Detect which cell encompasses the target text, then output its (x, y) center coordinate. 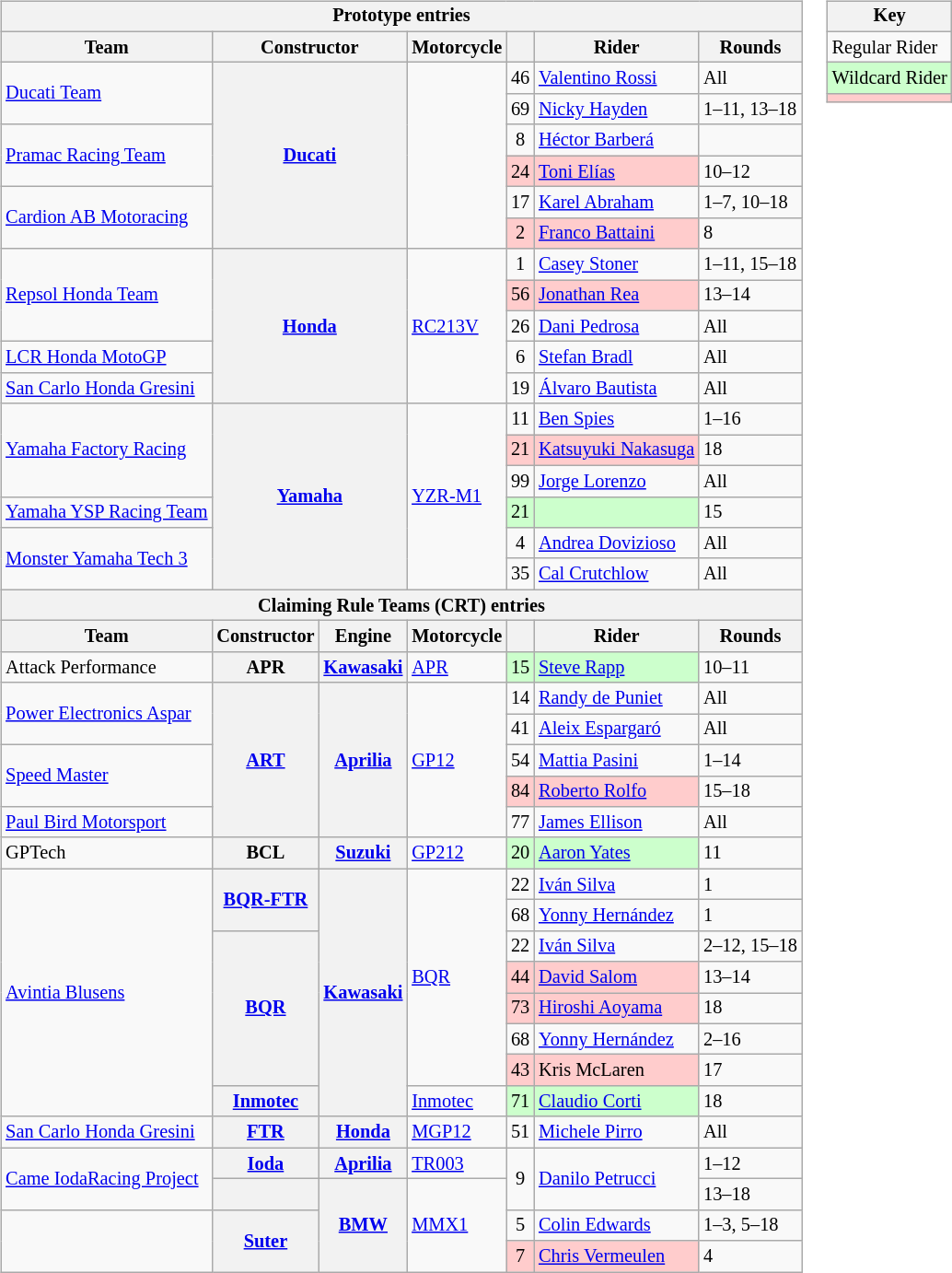
Regular Rider (889, 47)
GP12 (457, 760)
43 (520, 1070)
YZR-M1 (457, 496)
MGP12 (457, 1132)
69 (520, 110)
Kris McLaren (617, 1070)
46 (520, 78)
77 (520, 823)
19 (520, 389)
24 (520, 171)
6 (520, 357)
Steve Rapp (617, 667)
73 (520, 1009)
Key (889, 17)
Repsol Honda Team (107, 295)
Monster Yamaha Tech 3 (107, 558)
1–11, 15–18 (750, 264)
Andrea Dovizioso (617, 543)
14 (520, 698)
2 (520, 233)
Nicky Hayden (617, 110)
MMX1 (457, 1225)
Yamaha Factory Racing (107, 450)
1–16 (750, 419)
Suzuki (364, 853)
ART (265, 760)
Power Electronics Aspar (107, 713)
Chris Vermeulen (617, 1256)
GPTech (107, 853)
GP212 (457, 853)
56 (520, 296)
BCL (265, 853)
Michele Pirro (617, 1132)
7 (520, 1256)
99 (520, 481)
Héctor Barberá (617, 140)
Casey Stoner (617, 264)
LCR Honda MotoGP (107, 357)
FTR (265, 1132)
Claudio Corti (617, 1102)
Prototype entries (401, 17)
BQR-FTR (265, 899)
9 (520, 1179)
Came IodaRacing Project (107, 1179)
Roberto Rolfo (617, 791)
1–14 (750, 760)
Yamaha (309, 496)
1–7, 10–18 (750, 203)
41 (520, 730)
Claiming Rule Teams (CRT) entries (401, 605)
84 (520, 791)
Katsuyuki Nakasuga (617, 450)
2–16 (750, 1039)
Franco Battaini (617, 233)
Cardion AB Motoracing (107, 217)
Ben Spies (617, 419)
Attack Performance (107, 667)
Jorge Lorenzo (617, 481)
Jonathan Rea (617, 296)
Ducati Team (107, 94)
Cal Crutchlow (617, 574)
Pramac Racing Team (107, 155)
Speed Master (107, 776)
35 (520, 574)
Dani Pedrosa (617, 326)
44 (520, 977)
Paul Bird Motorsport (107, 823)
RC213V (457, 326)
1–12 (750, 1163)
Hiroshi Aoyama (617, 1009)
54 (520, 760)
20 (520, 853)
Álvaro Bautista (617, 389)
10–12 (750, 171)
Colin Edwards (617, 1225)
15–18 (750, 791)
Ducati (309, 156)
James Ellison (617, 823)
BMW (364, 1225)
Valentino Rossi (617, 78)
10–11 (750, 667)
1–3, 5–18 (750, 1225)
Suter (265, 1240)
TR003 (457, 1163)
Yamaha YSP Racing Team (107, 512)
Aaron Yates (617, 853)
Aleix Espargaró (617, 730)
5 (520, 1225)
Danilo Petrucci (617, 1179)
2–12, 15–18 (750, 946)
Avintia Blusens (107, 993)
Stefan Bradl (617, 357)
51 (520, 1132)
Mattia Pasini (617, 760)
Toni Elías (617, 171)
Randy de Puniet (617, 698)
71 (520, 1102)
Wildcard Rider (889, 78)
Karel Abraham (617, 203)
Engine (364, 636)
David Salom (617, 977)
Ioda (265, 1163)
1–11, 13–18 (750, 110)
26 (520, 326)
13–18 (750, 1195)
